Detect which cell encompasses the target text, then output its [X, Y] center coordinate. 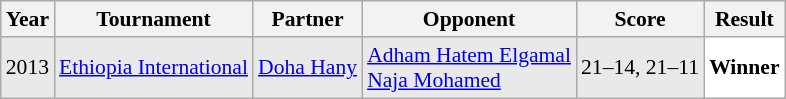
Doha Hany [308, 68]
Adham Hatem Elgamal Naja Mohamed [469, 68]
Partner [308, 19]
Tournament [154, 19]
21–14, 21–11 [640, 68]
Year [28, 19]
Result [744, 19]
Score [640, 19]
Ethiopia International [154, 68]
Winner [744, 68]
Opponent [469, 19]
2013 [28, 68]
